Return [X, Y] of the center of cell containing provided text 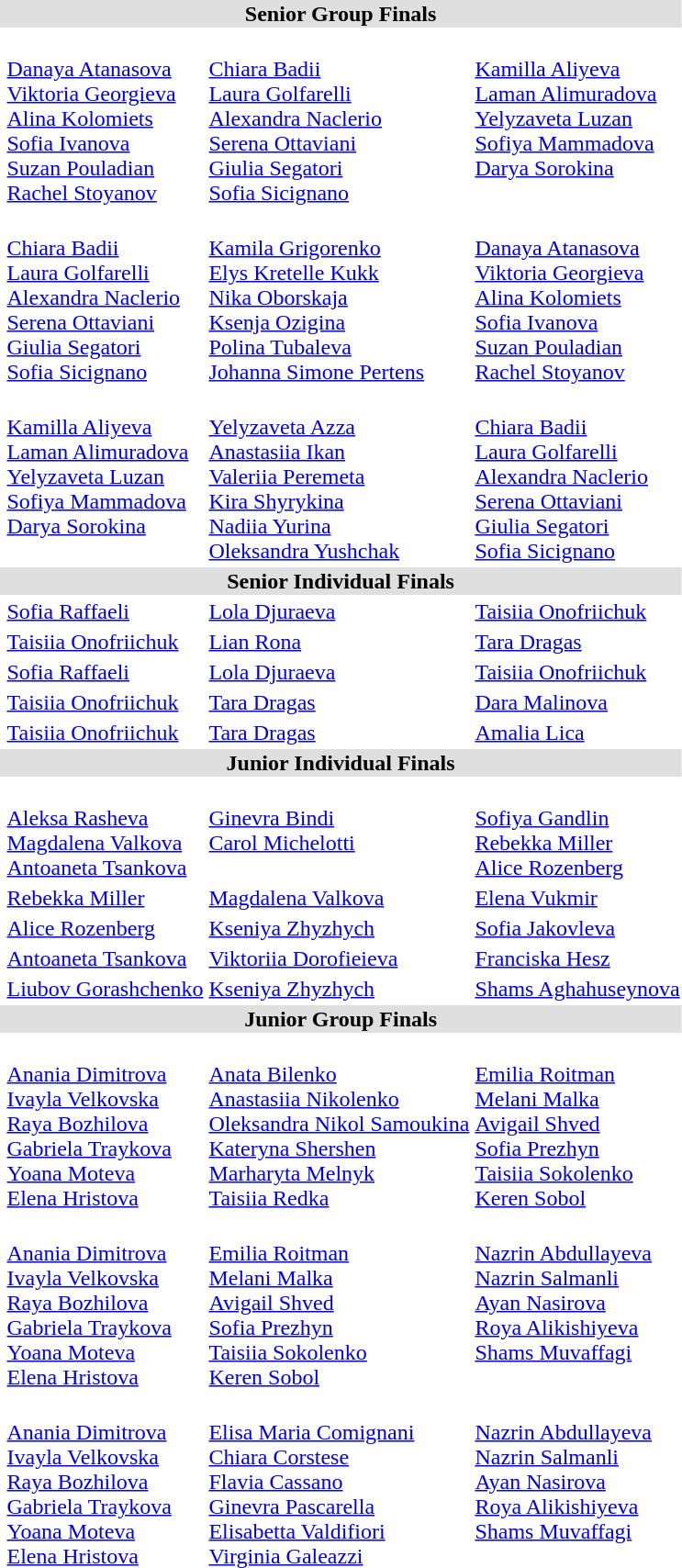
Lian Rona [340, 642]
Alice Rozenberg [105, 928]
Franciska Hesz [577, 958]
Antoaneta Tsankova [105, 958]
Senior Individual Finals [341, 581]
Shams Aghahuseynova [577, 989]
Sofiya GandlinRebekka MillerAlice Rozenberg [577, 830]
Junior Individual Finals [341, 763]
Amalia Lica [577, 733]
Liubov Gorashchenko [105, 989]
Sofia Jakovleva [577, 928]
Senior Group Finals [341, 14]
Ginevra BindiCarol Michelotti [340, 830]
Magdalena Valkova [340, 898]
Anata BilenkoAnastasiia NikolenkoOleksandra Nikol SamoukinaKateryna ShershenMarharyta MelnykTaisiia Redka [340, 1124]
Aleksa RashevaMagdalena ValkovaAntoaneta Tsankova [105, 830]
Kamila GrigorenkoElys Kretelle KukkNika OborskajaKsenja OziginaPolina TubalevaJohanna Simone Pertens [340, 297]
Nazrin AbdullayevaNazrin SalmanliAyan NasirovaRoya AlikishiyevaShams Muvaffagi [577, 1303]
Dara Malinova [577, 702]
Rebekka Miller [105, 898]
Junior Group Finals [341, 1019]
Yelyzaveta AzzaAnastasiia IkanValeriia PeremetaKira ShyrykinaNadiia YurinaOleksandra Yushchak [340, 476]
Elena Vukmir [577, 898]
Viktoriia Dorofieieva [340, 958]
